Output the [X, Y] coordinate of the center of the cell containing the given text.  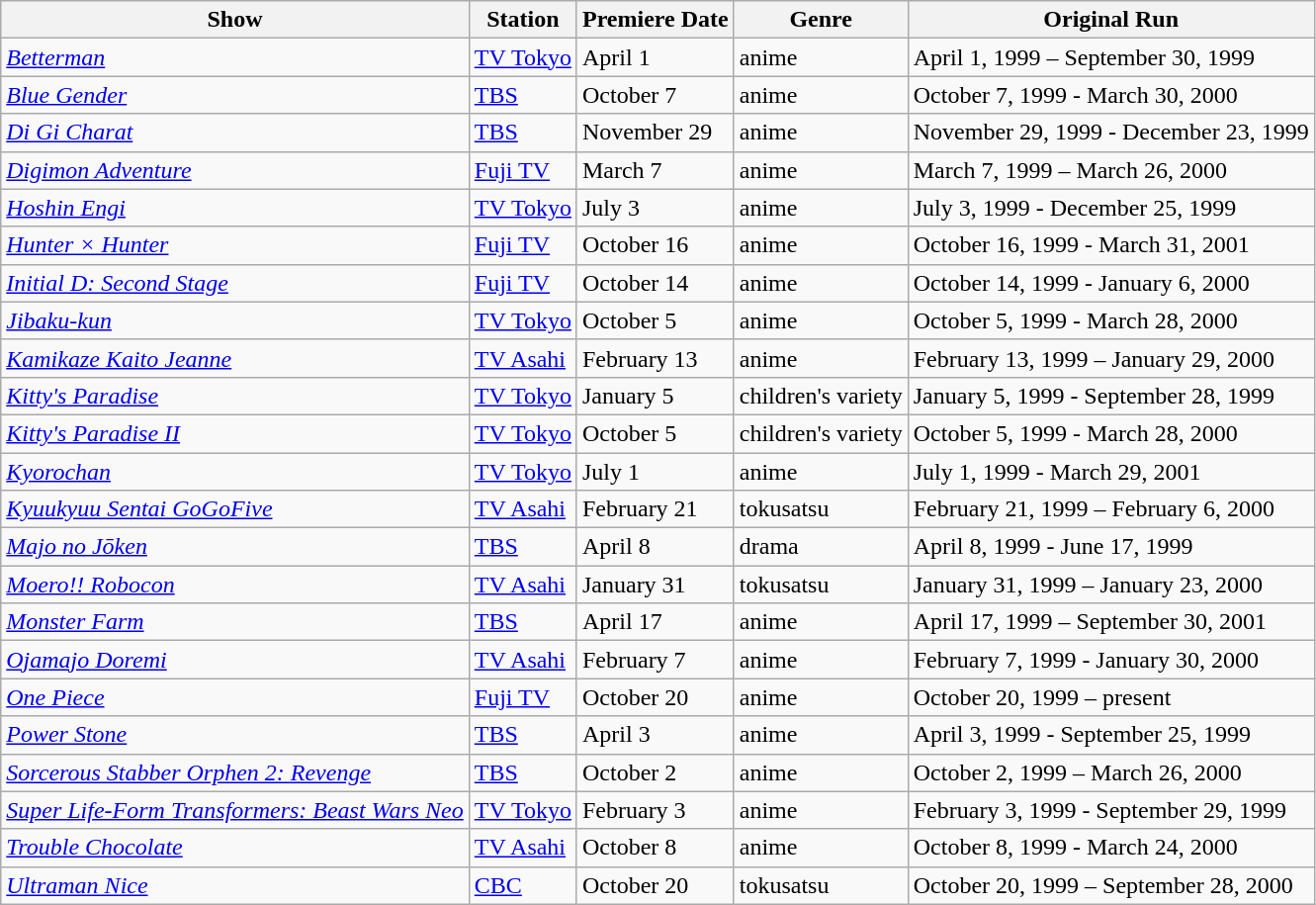
Moero!! Robocon [235, 585]
January 31 [655, 585]
November 29 [655, 133]
February 3 [655, 810]
Premiere Date [655, 20]
Blue Gender [235, 95]
Genre [821, 20]
February 13 [655, 358]
October 16, 1999 - March 31, 2001 [1111, 245]
October 16 [655, 245]
October 20, 1999 – September 28, 2000 [1111, 885]
February 21, 1999 – February 6, 2000 [1111, 509]
Kyorochan [235, 472]
July 3, 1999 - December 25, 1999 [1111, 208]
April 1, 1999 – September 30, 1999 [1111, 57]
Digimon Adventure [235, 170]
Hunter × Hunter [235, 245]
October 7, 1999 - March 30, 2000 [1111, 95]
January 5, 1999 - September 28, 1999 [1111, 396]
Super Life-Form Transformers: Beast Wars Neo [235, 810]
April 8 [655, 547]
Kamikaze Kaito Jeanne [235, 358]
Di Gi Charat [235, 133]
October 20, 1999 – present [1111, 697]
Power Stone [235, 735]
Show [235, 20]
March 7, 1999 – March 26, 2000 [1111, 170]
October 2 [655, 772]
October 8, 1999 - March 24, 2000 [1111, 848]
April 1 [655, 57]
April 3, 1999 - September 25, 1999 [1111, 735]
Kitty's Paradise II [235, 433]
October 7 [655, 95]
drama [821, 547]
October 14 [655, 283]
November 29, 1999 - December 23, 1999 [1111, 133]
April 3 [655, 735]
Station [522, 20]
February 21 [655, 509]
CBC [522, 885]
Betterman [235, 57]
February 7, 1999 - January 30, 2000 [1111, 660]
One Piece [235, 697]
Initial D: Second Stage [235, 283]
Original Run [1111, 20]
Kitty's Paradise [235, 396]
Ojamajo Doremi [235, 660]
October 2, 1999 – March 26, 2000 [1111, 772]
February 7 [655, 660]
Trouble Chocolate [235, 848]
Sorcerous Stabber Orphen 2: Revenge [235, 772]
July 1 [655, 472]
March 7 [655, 170]
April 8, 1999 - June 17, 1999 [1111, 547]
January 31, 1999 – January 23, 2000 [1111, 585]
Jibaku-kun [235, 320]
January 5 [655, 396]
July 3 [655, 208]
April 17, 1999 – September 30, 2001 [1111, 622]
Monster Farm [235, 622]
July 1, 1999 - March 29, 2001 [1111, 472]
October 14, 1999 - January 6, 2000 [1111, 283]
February 3, 1999 - September 29, 1999 [1111, 810]
Hoshin Engi [235, 208]
October 8 [655, 848]
Ultraman Nice [235, 885]
Kyuukyuu Sentai GoGoFive [235, 509]
Majo no Jōken [235, 547]
February 13, 1999 – January 29, 2000 [1111, 358]
April 17 [655, 622]
